Locate the cell with the specified text and output its (x, y) center coordinate. 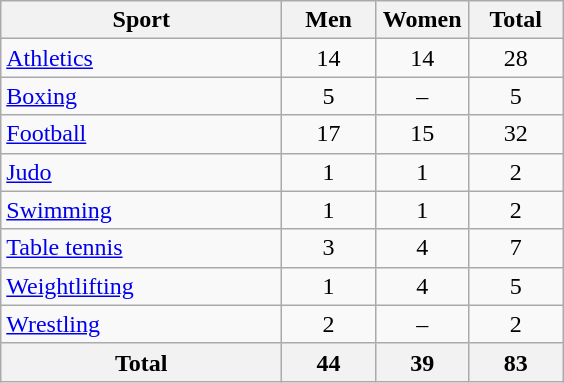
17 (329, 134)
Women (422, 20)
3 (329, 248)
Judo (142, 172)
44 (329, 362)
Athletics (142, 58)
Men (329, 20)
15 (422, 134)
28 (516, 58)
Swimming (142, 210)
Wrestling (142, 324)
Boxing (142, 96)
32 (516, 134)
Football (142, 134)
Weightlifting (142, 286)
39 (422, 362)
Sport (142, 20)
Table tennis (142, 248)
83 (516, 362)
7 (516, 248)
